Provide the (x, y) coordinate of the cell's center where the given text is located.  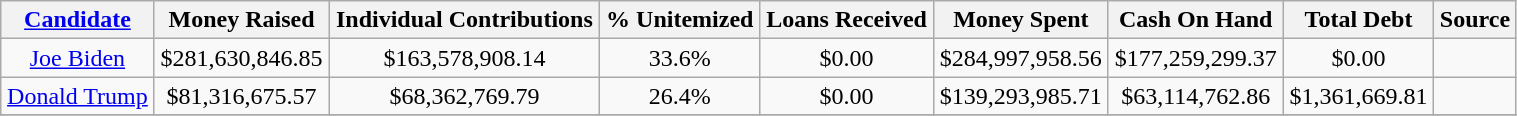
$163,578,908.14 (464, 58)
$284,997,958.56 (1020, 58)
Donald Trump (78, 96)
$139,293,985.71 (1020, 96)
Money Raised (242, 20)
$1,361,669.81 (1358, 96)
Cash On Hand (1196, 20)
$68,362,769.79 (464, 96)
Money Spent (1020, 20)
% Unitemized (680, 20)
33.6% (680, 58)
$81,316,675.57 (242, 96)
Loans Received (847, 20)
$63,114,762.86 (1196, 96)
Joe Biden (78, 58)
Individual Contributions (464, 20)
$177,259,299.37 (1196, 58)
$281,630,846.85 (242, 58)
Source (1475, 20)
26.4% (680, 96)
Total Debt (1358, 20)
Candidate (78, 20)
